For the text-containing cell, return its midpoint in [X, Y] coordinate format. 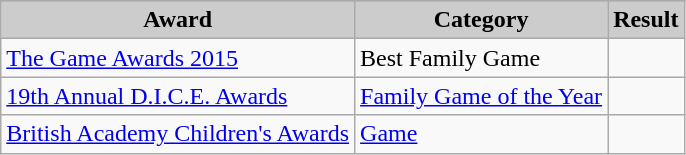
19th Annual D.I.C.E. Awards [178, 96]
Family Game of the Year [482, 96]
Award [178, 20]
Best Family Game [482, 58]
The Game Awards 2015 [178, 58]
Category [482, 20]
British Academy Children's Awards [178, 134]
Result [646, 20]
Game [482, 134]
